Locate the cell with the specified text and output its (x, y) center coordinate. 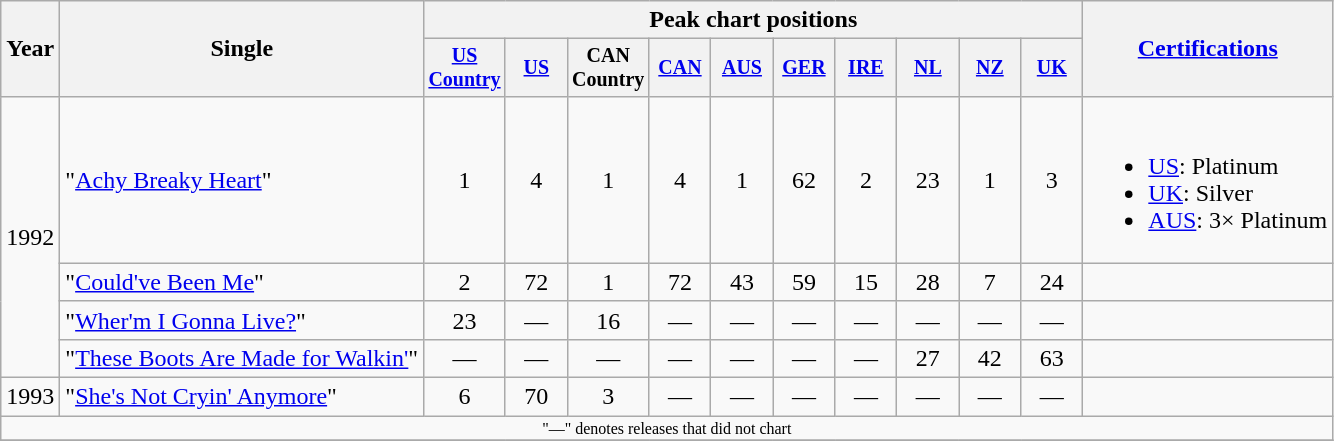
US: PlatinumUK: SilverAUS: 3× Platinum (1208, 180)
"Could've Been Me" (242, 282)
1992 (30, 236)
UK (1052, 68)
AUS (742, 68)
"Achy Breaky Heart" (242, 180)
15 (866, 282)
27 (928, 358)
16 (608, 320)
US (536, 68)
Year (30, 49)
24 (1052, 282)
NZ (990, 68)
70 (536, 397)
"—" denotes releases that did not chart (667, 428)
Single (242, 49)
62 (804, 180)
43 (742, 282)
GER (804, 68)
28 (928, 282)
59 (804, 282)
NL (928, 68)
CAN Country (608, 68)
63 (1052, 358)
US Country (465, 68)
6 (465, 397)
"She's Not Cryin' Anymore" (242, 397)
"These Boots Are Made for Walkin'" (242, 358)
Certifications (1208, 49)
Peak chart positions (754, 20)
CAN (680, 68)
42 (990, 358)
IRE (866, 68)
1993 (30, 397)
"Wher'm I Gonna Live?" (242, 320)
7 (990, 282)
